Capture the cell that displays the provided text and extract its [x, y] central coordinate. 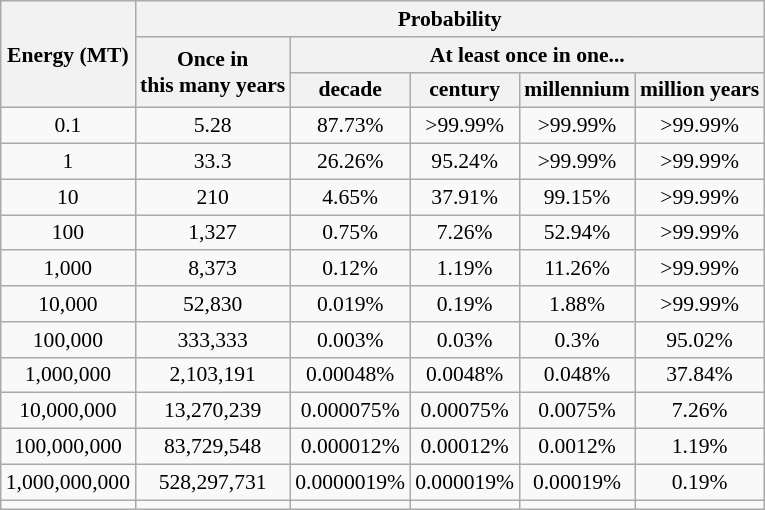
1,000,000 [68, 375]
1 [68, 162]
99.15% [577, 197]
100 [68, 233]
Probability [450, 19]
8,373 [212, 269]
1.88% [577, 304]
83,729,548 [212, 447]
0.0000019% [350, 482]
0.75% [350, 233]
0.1 [68, 126]
1,000 [68, 269]
528,297,731 [212, 482]
0.0075% [577, 411]
210 [212, 197]
10 [68, 197]
Once inthis many years [212, 72]
0.003% [350, 340]
0.00012% [464, 447]
10,000 [68, 304]
0.000075% [350, 411]
0.000012% [350, 447]
0.0012% [577, 447]
0.000019% [464, 482]
0.00019% [577, 482]
26.26% [350, 162]
37.91% [464, 197]
33.3 [212, 162]
10,000,000 [68, 411]
37.84% [700, 375]
0.048% [577, 375]
2,103,191 [212, 375]
87.73% [350, 126]
1,327 [212, 233]
million years [700, 90]
4.65% [350, 197]
100,000 [68, 340]
At least once in one... [527, 55]
0.0048% [464, 375]
0.12% [350, 269]
52.94% [577, 233]
333,333 [212, 340]
0.019% [350, 304]
13,270,239 [212, 411]
century [464, 90]
0.00048% [350, 375]
52,830 [212, 304]
decade [350, 90]
95.24% [464, 162]
95.02% [700, 340]
0.03% [464, 340]
1,000,000,000 [68, 482]
Energy (MT) [68, 54]
0.3% [577, 340]
100,000,000 [68, 447]
millennium [577, 90]
11.26% [577, 269]
0.00075% [464, 411]
5.28 [212, 126]
